Search for the cell housing the specified text and yield its [x, y] center coordinate. 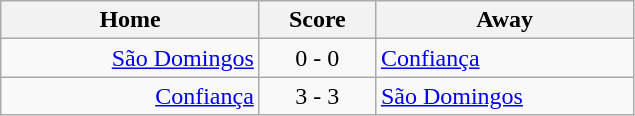
Home [130, 20]
Score [317, 20]
3 - 3 [317, 96]
Away [504, 20]
0 - 0 [317, 58]
